From the cell containing the given text, extract its center point as (X, Y) coordinate. 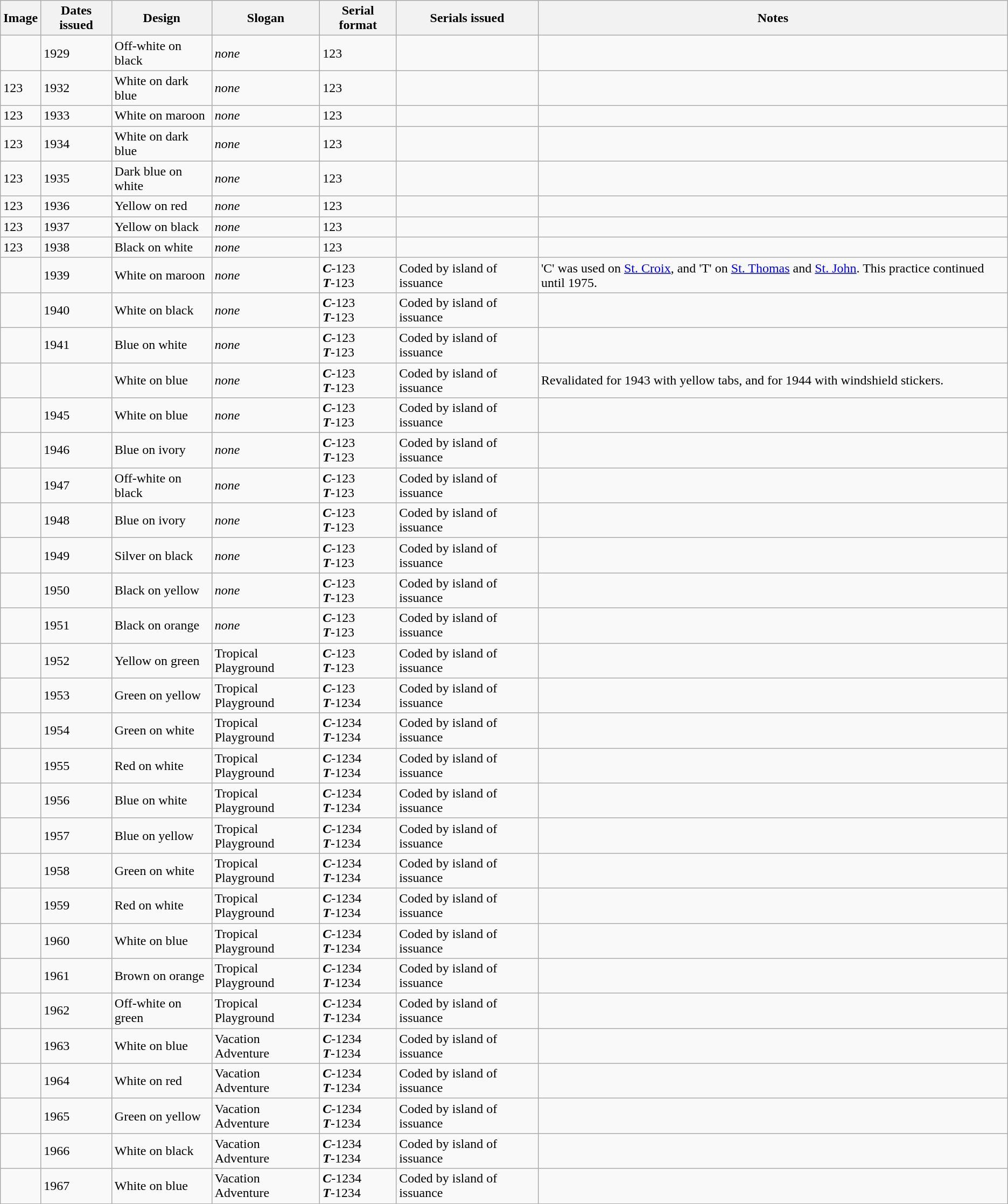
1935 (76, 179)
Yellow on green (162, 660)
1940 (76, 310)
Dates issued (76, 18)
1966 (76, 1151)
1950 (76, 590)
Notes (773, 18)
Revalidated for 1943 with yellow tabs, and for 1944 with windshield stickers. (773, 380)
Design (162, 18)
1939 (76, 275)
1936 (76, 206)
Serials issued (467, 18)
1957 (76, 836)
1962 (76, 1011)
Yellow on red (162, 206)
1952 (76, 660)
1929 (76, 53)
Yellow on black (162, 227)
Brown on orange (162, 976)
1965 (76, 1116)
1967 (76, 1186)
1932 (76, 88)
1937 (76, 227)
1961 (76, 976)
Black on white (162, 247)
White on red (162, 1081)
1955 (76, 766)
Image (20, 18)
C-123T-1234 (358, 696)
1934 (76, 143)
Serial format (358, 18)
1964 (76, 1081)
1953 (76, 696)
1954 (76, 730)
Blue on yellow (162, 836)
'C' was used on St. Croix, and 'T' on St. Thomas and St. John. This practice continued until 1975. (773, 275)
1941 (76, 345)
Silver on black (162, 556)
1933 (76, 116)
1945 (76, 416)
1947 (76, 486)
1963 (76, 1046)
1960 (76, 940)
1958 (76, 870)
Dark blue on white (162, 179)
Slogan (266, 18)
1948 (76, 520)
1938 (76, 247)
Off-white on green (162, 1011)
Black on orange (162, 626)
1959 (76, 906)
1956 (76, 800)
Black on yellow (162, 590)
1951 (76, 626)
1949 (76, 556)
1946 (76, 450)
